Extract the [x, y] coordinate from the center of the cell holding the provided text.  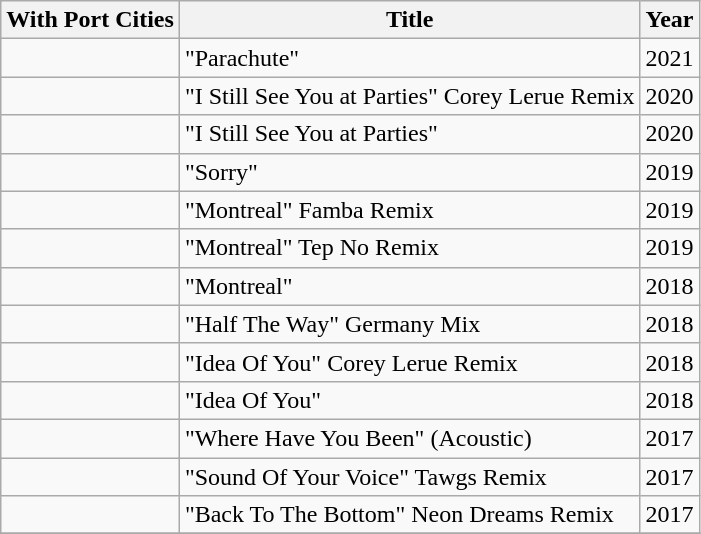
"I Still See You at Parties" Corey Lerue Remix [410, 96]
With Port Cities [90, 20]
Year [670, 20]
"Montreal" [410, 286]
"Where Have You Been" (Acoustic) [410, 438]
"Idea Of You" Corey Lerue Remix [410, 362]
"Montreal" Famba Remix [410, 210]
"Idea Of You" [410, 400]
"Parachute" [410, 58]
"Sound Of Your Voice" Tawgs Remix [410, 477]
"Half The Way" Germany Mix [410, 324]
Title [410, 20]
"Back To The Bottom" Neon Dreams Remix [410, 515]
"Sorry" [410, 172]
"Montreal" Tep No Remix [410, 248]
"I Still See You at Parties" [410, 134]
2021 [670, 58]
